Extract the (x, y) coordinate from the center of the cell holding the provided text.  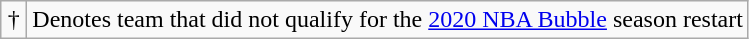
† (14, 20)
Denotes team that did not qualify for the 2020 NBA Bubble season restart (388, 20)
